Identify which cell holds the provided text, then report its [x, y] central coordinate. 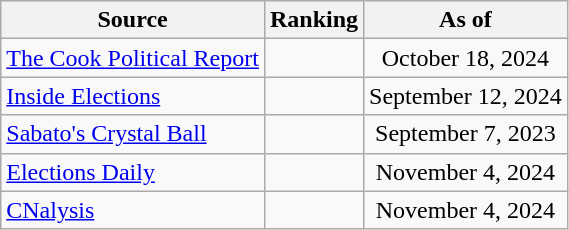
Inside Elections [133, 96]
CNalysis [133, 210]
September 12, 2024 [466, 96]
October 18, 2024 [466, 58]
Source [133, 20]
September 7, 2023 [466, 134]
Ranking [314, 20]
As of [466, 20]
The Cook Political Report [133, 58]
Elections Daily [133, 172]
Sabato's Crystal Ball [133, 134]
